Provide the (X, Y) coordinate of the cell's center where the given text is located.  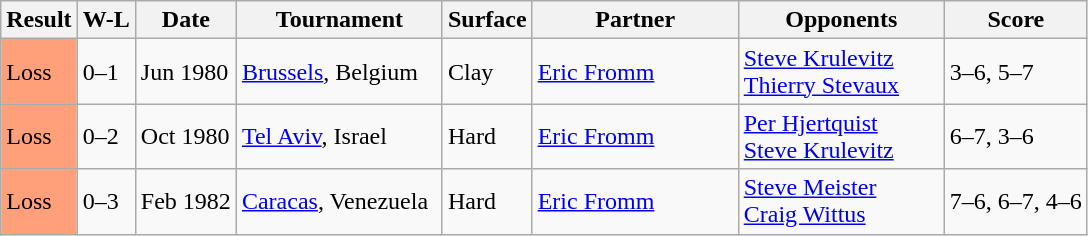
Oct 1980 (186, 136)
Brussels, Belgium (339, 72)
0–3 (106, 202)
Date (186, 20)
Result (39, 20)
Feb 1982 (186, 202)
Clay (487, 72)
Opponents (841, 20)
Tel Aviv, Israel (339, 136)
6–7, 3–6 (1016, 136)
Surface (487, 20)
Score (1016, 20)
Steve Meister Craig Wittus (841, 202)
0–2 (106, 136)
Per Hjertquist Steve Krulevitz (841, 136)
7–6, 6–7, 4–6 (1016, 202)
0–1 (106, 72)
Partner (635, 20)
Caracas, Venezuela (339, 202)
Jun 1980 (186, 72)
Tournament (339, 20)
3–6, 5–7 (1016, 72)
W-L (106, 20)
Steve Krulevitz Thierry Stevaux (841, 72)
